Return the [X, Y] coordinate for the center point of the cell that contains the specified text.  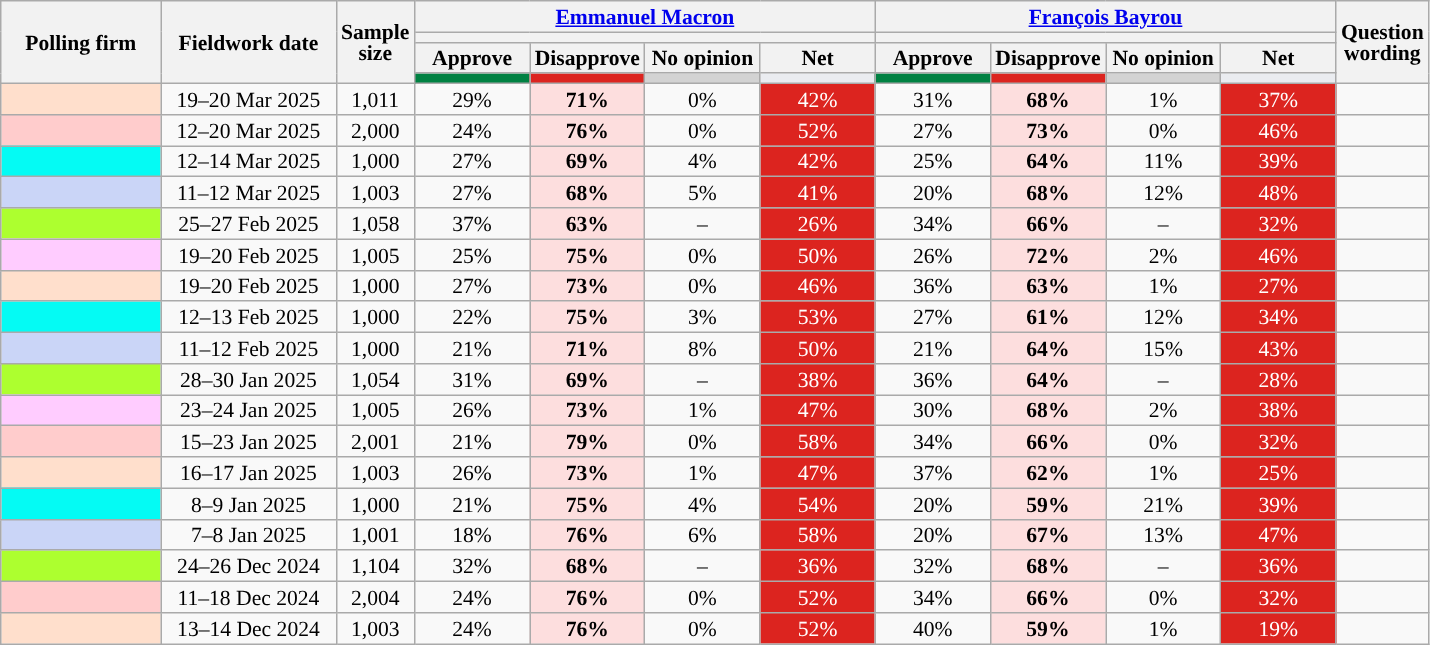
19–20 Mar 2025 [248, 100]
5% [702, 192]
18% [472, 534]
1,001 [375, 534]
Fieldwork date [248, 42]
12–13 Feb 2025 [248, 318]
13–14 Dec 2024 [248, 628]
15–23 Jan 2025 [248, 442]
7–8 Jan 2025 [248, 534]
22% [472, 318]
1,058 [375, 224]
11–12 Feb 2025 [248, 348]
43% [1278, 348]
72% [1048, 254]
11–18 Dec 2024 [248, 598]
61% [1048, 318]
Questionwording [1382, 42]
79% [588, 442]
23–24 Jan 2025 [248, 410]
3% [702, 318]
15% [1164, 348]
30% [932, 410]
28–30 Jan 2025 [248, 380]
54% [818, 504]
1,011 [375, 100]
16–17 Jan 2025 [248, 472]
48% [1278, 192]
12–20 Mar 2025 [248, 130]
13% [1164, 534]
Emmanuel Macron [644, 16]
41% [818, 192]
28% [1278, 380]
62% [1048, 472]
12–14 Mar 2025 [248, 162]
53% [818, 318]
24–26 Dec 2024 [248, 566]
8–9 Jan 2025 [248, 504]
25–27 Feb 2025 [248, 224]
2,001 [375, 442]
2,004 [375, 598]
11–12 Mar 2025 [248, 192]
Samplesize [375, 42]
6% [702, 534]
2,000 [375, 130]
François Bayrou [1106, 16]
Polling firm [81, 42]
29% [472, 100]
67% [1048, 534]
11% [1164, 162]
19% [1278, 628]
1,054 [375, 380]
1,104 [375, 566]
8% [702, 348]
40% [932, 628]
